Extract the (x, y) coordinate from the center of the cell holding the provided text.  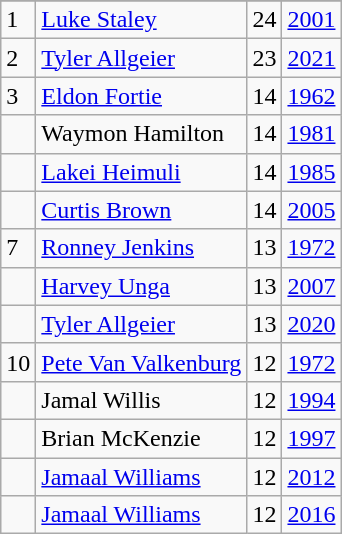
2021 (312, 58)
1 (18, 20)
Brian McKenzie (142, 438)
1997 (312, 438)
2001 (312, 20)
2007 (312, 286)
7 (18, 248)
24 (264, 20)
Lakei Heimuli (142, 172)
2012 (312, 477)
1985 (312, 172)
Ronney Jenkins (142, 248)
Pete Van Valkenburg (142, 362)
2 (18, 58)
2005 (312, 210)
2016 (312, 515)
1994 (312, 400)
3 (18, 96)
1981 (312, 134)
10 (18, 362)
Harvey Unga (142, 286)
Luke Staley (142, 20)
Eldon Fortie (142, 96)
2020 (312, 324)
Curtis Brown (142, 210)
Waymon Hamilton (142, 134)
1962 (312, 96)
Jamal Willis (142, 400)
23 (264, 58)
